Determine the [x, y] coordinate at the center of the cell enclosing the given text.  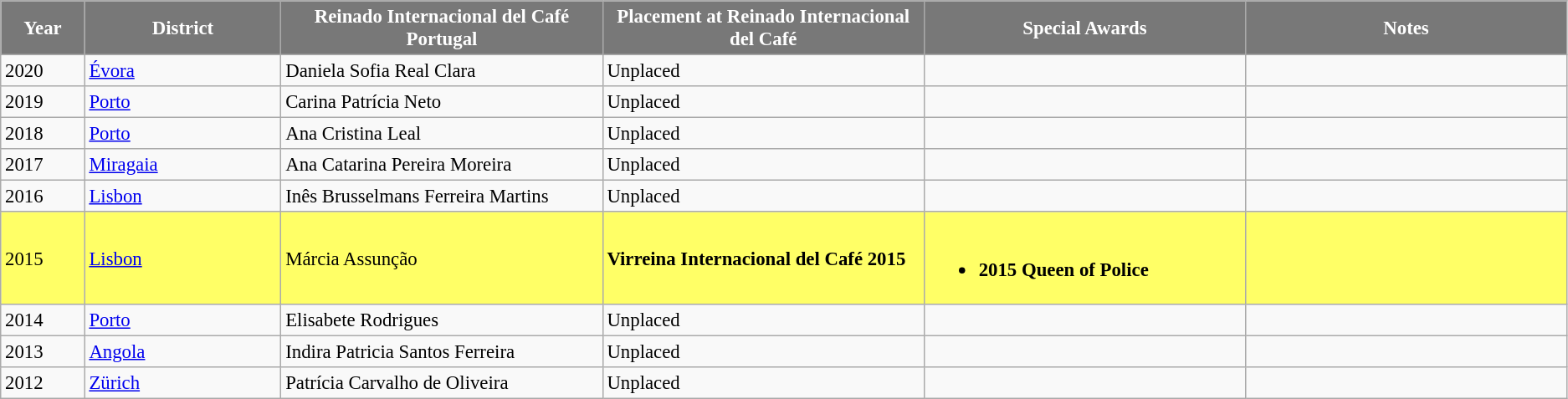
Angola [182, 351]
2012 [43, 383]
2013 [43, 351]
2015 Queen of Police [1084, 258]
2020 [43, 71]
Special Awards [1084, 28]
District [182, 28]
Indira Patricia Santos Ferreira [442, 351]
Ana Catarina Pereira Moreira [442, 165]
2019 [43, 102]
Évora [182, 71]
Márcia Assunção [442, 258]
2015 [43, 258]
Inês Brusselmans Ferreira Martins [442, 197]
Ana Cristina Leal [442, 134]
Carina Patrícia Neto [442, 102]
Placement at Reinado Internacional del Café [763, 28]
Zürich [182, 383]
Reinado Internacional del Café Portugal [442, 28]
Patrícia Carvalho de Oliveira [442, 383]
2014 [43, 320]
Notes [1407, 28]
Miragaia [182, 165]
Elisabete Rodrigues [442, 320]
Year [43, 28]
2016 [43, 197]
Daniela Sofia Real Clara [442, 71]
2018 [43, 134]
2017 [43, 165]
Virreina Internacional del Café 2015 [763, 258]
